Pinpoint the cell where the given text exists, returning its (x, y) midpoint coordinate. 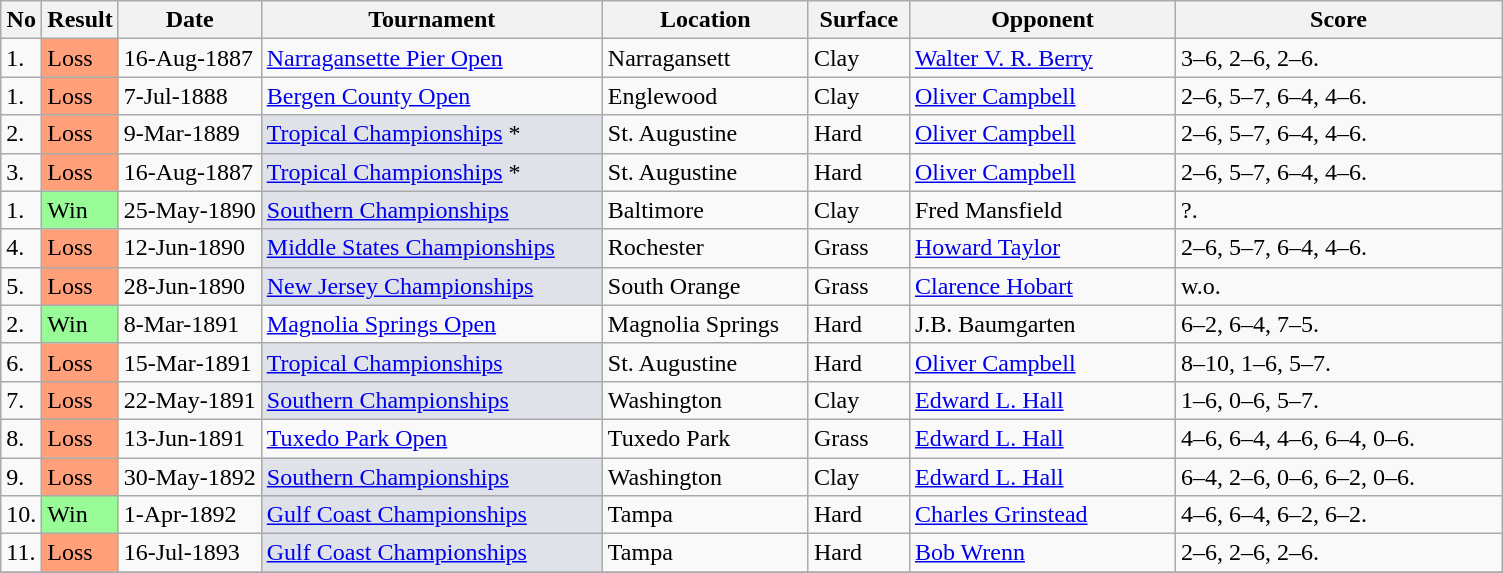
Englewood (705, 96)
Score (1339, 20)
Tropical Championships (432, 362)
16‑Jul‑1893 (190, 553)
22‑May‑1891 (190, 400)
5. (22, 286)
Result (80, 20)
Narragansette Pier Open (432, 58)
1-Apr-1892 (190, 515)
Charles Grinstead (1042, 515)
9‑Mar‑1889 (190, 134)
Narragansett (705, 58)
12‑Jun‑1890 (190, 248)
Opponent (1042, 20)
6–2, 6–4, 7–5. (1339, 324)
J.B. Baumgarten (1042, 324)
w.o. (1339, 286)
15‑Mar‑1891 (190, 362)
?. (1339, 210)
Howard Taylor (1042, 248)
Surface (858, 20)
4. (22, 248)
Tournament (432, 20)
Bergen County Open (432, 96)
Fred Mansfield (1042, 210)
South Orange (705, 286)
Magnolia Springs Open (432, 324)
No (22, 20)
4–6, 6–4, 6–2, 6–2. (1339, 515)
Bob Wrenn (1042, 553)
10. (22, 515)
7‑Jul‑1888 (190, 96)
Location (705, 20)
8. (22, 438)
Date (190, 20)
8-Mar-1891 (190, 324)
Walter V. R. Berry (1042, 58)
1–6, 0–6, 5–7. (1339, 400)
Rochester (705, 248)
9. (22, 477)
4–6, 6–4, 4–6, 6–4, 0–6. (1339, 438)
Magnolia Springs (705, 324)
7. (22, 400)
Clarence Hobart (1042, 286)
13‑Jun‑1891 (190, 438)
Tuxedo Park Open (432, 438)
25-May-1890 (190, 210)
Baltimore (705, 210)
8–10, 1–6, 5–7. (1339, 362)
28‑Jun‑1890 (190, 286)
New Jersey Championships (432, 286)
3. (22, 172)
Tuxedo Park (705, 438)
30‑May‑1892 (190, 477)
2–6, 2–6, 2–6. (1339, 553)
6. (22, 362)
11. (22, 553)
Middle States Championships (432, 248)
3–6, 2–6, 2–6. (1339, 58)
6–4, 2–6, 0–6, 6–2, 0–6. (1339, 477)
